Output the [x, y] coordinate of the center of the cell containing the given text.  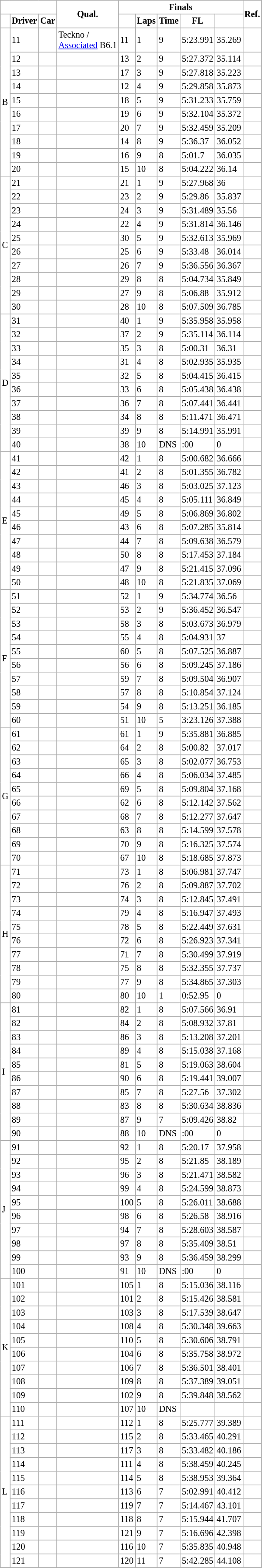
36.31 [229, 349]
37.647 [229, 817]
38.688 [229, 1203]
38.82 [229, 1120]
36.849 [229, 500]
37.485 [229, 775]
36.185 [229, 707]
5:26.923 [198, 941]
39.007 [229, 1079]
36.579 [229, 541]
5:21.415 [198, 569]
5:02.991 [198, 1492]
5:04.734 [198, 279]
38.791 [229, 1341]
5:36.556 [198, 266]
36.907 [229, 679]
35.372 [229, 114]
37.017 [229, 748]
42.398 [229, 1533]
C [5, 245]
38.116 [229, 1285]
44.108 [229, 1561]
5:32.613 [198, 238]
36.782 [229, 472]
5:15.038 [198, 1051]
5:33.482 [198, 1451]
5:36.459 [198, 1258]
36.802 [229, 514]
5:21.85 [198, 1161]
5:34.865 [198, 982]
36.052 [229, 142]
5:35.758 [198, 1354]
37.124 [229, 693]
36.146 [229, 224]
5:03.673 [198, 624]
5:32.459 [198, 128]
5:05.111 [198, 500]
40.186 [229, 1451]
5:06.869 [198, 514]
5:13.208 [198, 1037]
37.096 [229, 569]
5:07.566 [198, 1010]
5:00.31 [198, 349]
38.873 [229, 1189]
35.935 [229, 362]
5:38.953 [198, 1478]
38.916 [229, 1216]
5:35.114 [198, 335]
5:08.932 [198, 1023]
38.581 [229, 1299]
5:01.7 [198, 156]
35.991 [229, 431]
5:16.947 [198, 913]
5:33.48 [198, 252]
5:09.245 [198, 665]
E [5, 520]
36.753 [229, 762]
5:12.142 [198, 803]
5:35.881 [198, 734]
Teckno / Associated B6.1 [87, 40]
5:39.848 [198, 1396]
36.415 [229, 376]
35.56 [229, 211]
5:36.501 [198, 1368]
5:27.372 [198, 59]
5:31.814 [198, 224]
35.849 [229, 279]
36.441 [229, 404]
36.035 [229, 156]
5:30.499 [198, 955]
5:02.935 [198, 362]
5:16.325 [198, 845]
5:30.606 [198, 1341]
38.189 [229, 1161]
38.647 [229, 1313]
35.969 [229, 238]
37.873 [229, 858]
37.919 [229, 955]
5:00.82 [198, 748]
5:38.459 [198, 1464]
36.367 [229, 266]
37.702 [229, 886]
35.759 [229, 101]
5:26.011 [198, 1203]
41.707 [229, 1519]
35.837 [229, 197]
5:35.409 [198, 1244]
5:28.603 [198, 1230]
5:09.887 [198, 886]
36.979 [229, 624]
5:35.835 [198, 1547]
5:09.804 [198, 789]
5:14.991 [198, 431]
37.958 [229, 1148]
5:12.277 [198, 817]
L [5, 1492]
5:20.17 [198, 1148]
5:22.449 [198, 927]
5:35.958 [198, 321]
5:33.465 [198, 1437]
37.747 [229, 872]
5:19.063 [198, 1065]
5:21.835 [198, 583]
F [5, 659]
37.303 [229, 982]
37.737 [229, 968]
37.631 [229, 927]
5:27.56 [198, 1093]
37.493 [229, 913]
0:52.95 [198, 996]
39.364 [229, 1478]
35.114 [229, 59]
3:23.126 [198, 720]
38.51 [229, 1244]
Driver [24, 21]
36.56 [229, 597]
5:06.034 [198, 775]
36.114 [229, 335]
5:15.944 [198, 1519]
J [5, 1210]
5:04.222 [198, 169]
5:30.348 [198, 1327]
5:23.991 [198, 40]
5:42.285 [198, 1561]
5:04.415 [198, 376]
37.81 [229, 1023]
37.186 [229, 665]
K [5, 1347]
5:00.682 [198, 459]
5:32.355 [198, 968]
38.836 [229, 1106]
36.438 [229, 390]
38.299 [229, 1258]
5:09.504 [198, 679]
37.302 [229, 1093]
37.562 [229, 803]
5:29.86 [198, 197]
37.201 [229, 1037]
35.912 [229, 293]
5:30.634 [198, 1106]
5:06.88 [198, 293]
5:07.509 [198, 307]
Car [47, 21]
5:06.981 [198, 872]
5:31.489 [198, 211]
38.604 [229, 1065]
5:14.467 [198, 1506]
36.471 [229, 417]
36.885 [229, 734]
5:13.251 [198, 707]
Ref. [252, 14]
39.389 [229, 1423]
5:04.931 [198, 638]
5:05.438 [198, 390]
36.91 [229, 1010]
38.582 [229, 1175]
Laps [146, 21]
5:29.858 [198, 87]
5:14.599 [198, 831]
B [5, 102]
5:34.774 [198, 597]
40.948 [229, 1547]
43.101 [229, 1506]
36.785 [229, 307]
39.051 [229, 1382]
5:12.845 [198, 900]
Finals [181, 7]
5:24.599 [198, 1189]
36.666 [229, 459]
40.245 [229, 1464]
36.887 [229, 652]
5:18.685 [198, 858]
5:19.441 [198, 1079]
5:01.355 [198, 472]
5:02.077 [198, 762]
5:31.233 [198, 101]
5:09.638 [198, 541]
40.291 [229, 1437]
35.814 [229, 527]
38.972 [229, 1354]
38.562 [229, 1396]
36.014 [229, 252]
5:10.854 [198, 693]
G [5, 796]
Qual. [87, 14]
5:26.58 [198, 1216]
FL [198, 21]
37.491 [229, 900]
5:17.539 [198, 1313]
5:36.37 [198, 142]
37.069 [229, 583]
5:03.025 [198, 486]
37.341 [229, 941]
5:07.441 [198, 404]
37.574 [229, 845]
38.401 [229, 1368]
5:27.968 [198, 183]
5:27.818 [198, 73]
36.547 [229, 610]
5:15.036 [198, 1285]
5:16.696 [198, 1533]
5:32.104 [198, 114]
5:21.471 [198, 1175]
37.184 [229, 555]
39.663 [229, 1327]
36.14 [229, 169]
35.223 [229, 73]
37.123 [229, 486]
35.209 [229, 128]
37.578 [229, 831]
40.412 [229, 1492]
38.587 [229, 1230]
37.388 [229, 720]
5:15.426 [198, 1299]
H [5, 934]
5:07.285 [198, 527]
Time [169, 21]
5:17.453 [198, 555]
35.873 [229, 87]
D [5, 383]
5:36.452 [198, 610]
5:25.777 [198, 1423]
I [5, 1072]
35.958 [229, 321]
5:09.426 [198, 1120]
5:37.389 [198, 1382]
5:11.471 [198, 417]
5:07.525 [198, 652]
35.269 [229, 40]
